Capture the cell that displays the provided text and extract its [x, y] central coordinate. 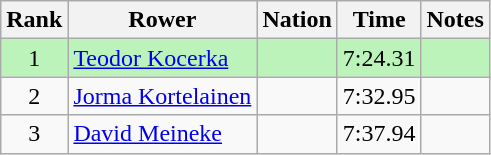
Teodor Kocerka [162, 58]
7:37.94 [379, 134]
David Meineke [162, 134]
3 [34, 134]
2 [34, 96]
Jorma Kortelainen [162, 96]
1 [34, 58]
7:24.31 [379, 58]
Notes [455, 20]
7:32.95 [379, 96]
Rank [34, 20]
Rower [162, 20]
Nation [297, 20]
Time [379, 20]
